Determine the (x, y) coordinate at the center of the cell enclosing the given text.  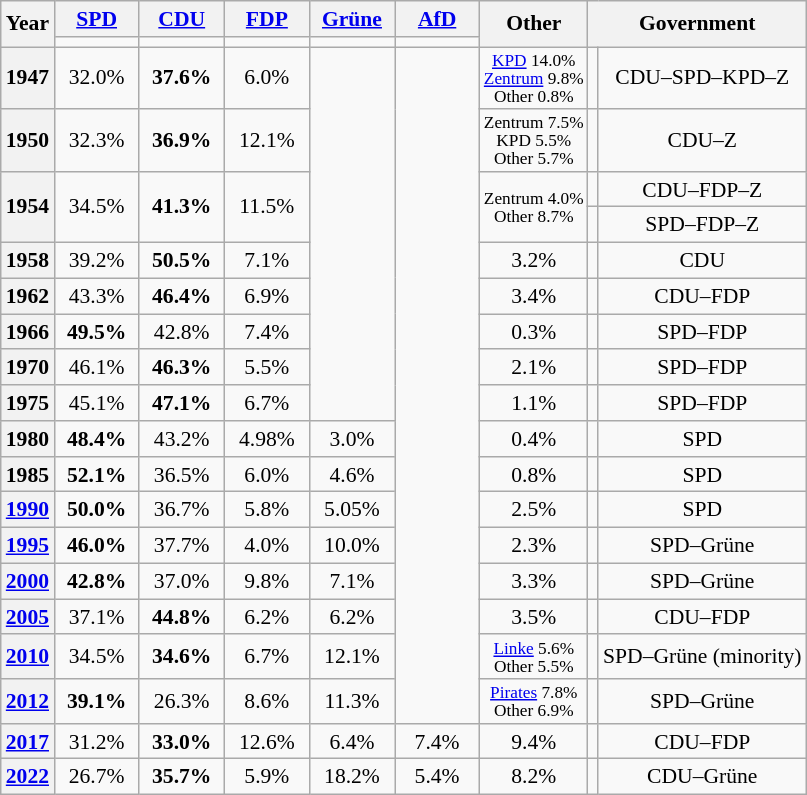
46.1% (96, 368)
Other (534, 24)
39.1% (96, 701)
46.4% (182, 297)
11.5% (266, 208)
2.1% (534, 368)
34.6% (182, 657)
9.4% (534, 742)
18.2% (352, 777)
6.9% (266, 297)
1980 (28, 439)
8.6% (266, 701)
1958 (28, 261)
2017 (28, 742)
39.2% (96, 261)
50.0% (96, 510)
46.0% (96, 546)
36.5% (182, 475)
3.5% (534, 617)
3.4% (534, 297)
41.3% (182, 208)
11.3% (352, 701)
9.8% (266, 582)
48.4% (96, 439)
2005 (28, 617)
43.2% (182, 439)
45.1% (96, 403)
37.1% (96, 617)
1995 (28, 546)
Linke 5.6%Other 5.5% (534, 657)
1970 (28, 368)
44.8% (182, 617)
52.1% (96, 475)
35.7% (182, 777)
SPD–FDP–Z (702, 225)
2.3% (534, 546)
1990 (28, 510)
43.3% (96, 297)
1966 (28, 332)
10.0% (352, 546)
2010 (28, 657)
37.6% (182, 78)
KPD 14.0%Zentrum 9.8%Other 0.8% (534, 78)
4.0% (266, 546)
CDU–SPD–KPD–Z (702, 78)
CDU–FDP–Z (702, 190)
AfD (438, 19)
5.9% (266, 777)
6.4% (352, 742)
0.4% (534, 439)
2000 (28, 582)
3.3% (534, 582)
1975 (28, 403)
Government (698, 24)
SPD–Grüne (minority) (702, 657)
26.3% (182, 701)
4.98% (266, 439)
4.6% (352, 475)
2022 (28, 777)
Zentrum 4.0%Other 8.7% (534, 208)
CDU–Z (702, 140)
2012 (28, 701)
0.8% (534, 475)
1950 (28, 140)
5.8% (266, 510)
50.5% (182, 261)
FDP (266, 19)
1.1% (534, 403)
Year (28, 24)
12.6% (266, 742)
37.7% (182, 546)
26.7% (96, 777)
37.0% (182, 582)
Zentrum 7.5%KPD 5.5%Other 5.7% (534, 140)
36.9% (182, 140)
3.2% (534, 261)
47.1% (182, 403)
32.0% (96, 78)
49.5% (96, 332)
Grüne (352, 19)
1954 (28, 208)
Pirates 7.8%Other 6.9% (534, 701)
1962 (28, 297)
32.3% (96, 140)
33.0% (182, 742)
0.3% (534, 332)
5.5% (266, 368)
CDU–Grüne (702, 777)
46.3% (182, 368)
5.4% (438, 777)
8.2% (534, 777)
1947 (28, 78)
3.0% (352, 439)
36.7% (182, 510)
5.05% (352, 510)
31.2% (96, 742)
1985 (28, 475)
2.5% (534, 510)
